Find where the given text appears and provide that cell's center as [X, Y] coordinate. 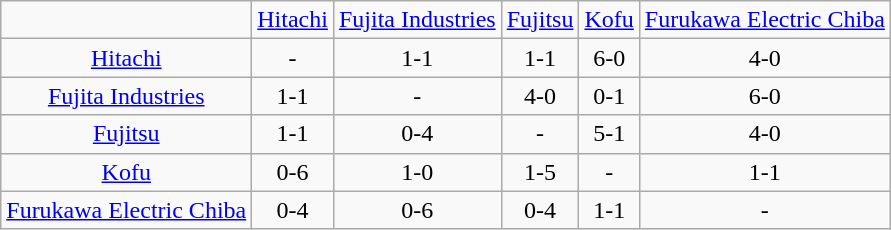
1-0 [417, 172]
0-1 [609, 96]
1-5 [540, 172]
5-1 [609, 134]
